Locate the cell with the specified text and output its (x, y) center coordinate. 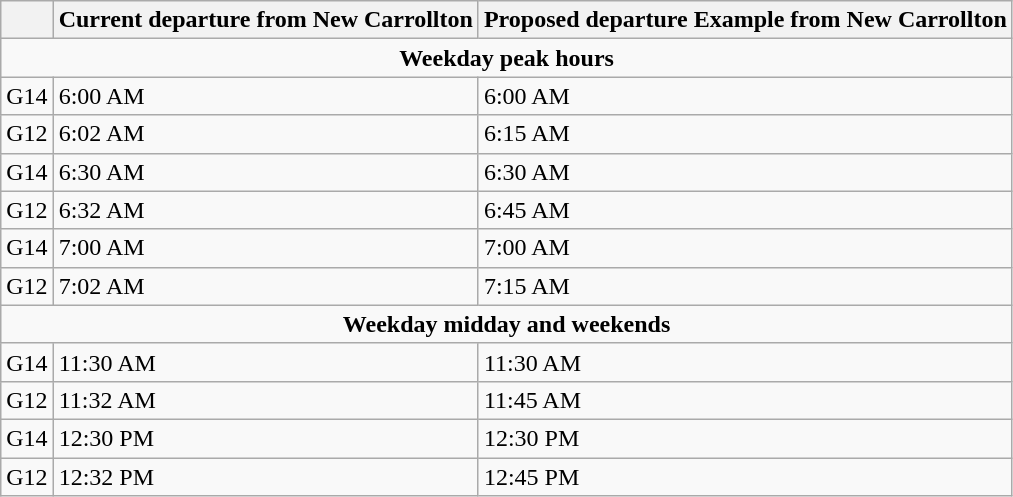
12:45 PM (745, 477)
6:45 AM (745, 210)
6:32 AM (266, 210)
6:02 AM (266, 134)
Proposed departure Example from New Carrollton (745, 20)
7:02 AM (266, 286)
Weekday peak hours (507, 58)
7:15 AM (745, 286)
6:15 AM (745, 134)
11:45 AM (745, 400)
Weekday midday and weekends (507, 324)
11:32 AM (266, 400)
12:32 PM (266, 477)
Current departure from New Carrollton (266, 20)
